Identify which cell holds the provided text, then report its [X, Y] central coordinate. 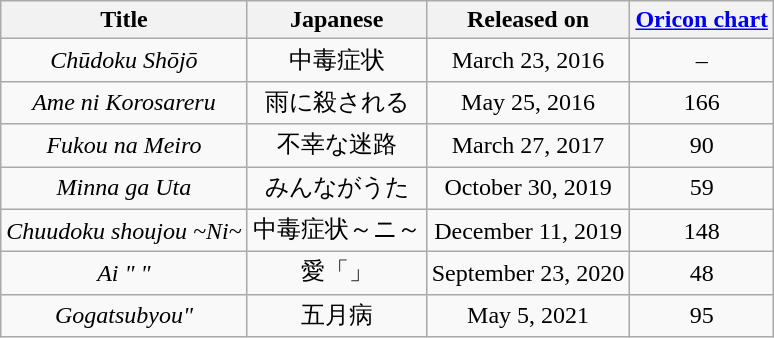
みんながうた [336, 188]
95 [702, 316]
不幸な迷路 [336, 146]
December 11, 2019 [528, 230]
90 [702, 146]
Chūdoku Shōjō [124, 60]
Ame ni Korosareru [124, 102]
May 25, 2016 [528, 102]
166 [702, 102]
Oricon chart [702, 20]
Title [124, 20]
Minna ga Uta [124, 188]
Ai " " [124, 274]
March 23, 2016 [528, 60]
March 27, 2017 [528, 146]
October 30, 2019 [528, 188]
48 [702, 274]
59 [702, 188]
Fukou na Meiro [124, 146]
中毒症状 [336, 60]
May 5, 2021 [528, 316]
– [702, 60]
September 23, 2020 [528, 274]
五月病 [336, 316]
Chuudoku shoujou ~Ni~ [124, 230]
愛「」 [336, 274]
148 [702, 230]
Released on [528, 20]
Japanese [336, 20]
中毒症状～ニ～ [336, 230]
Gogatsubyou" [124, 316]
雨に殺される [336, 102]
